Return the (X, Y) coordinate for the center point of the cell that contains the specified text.  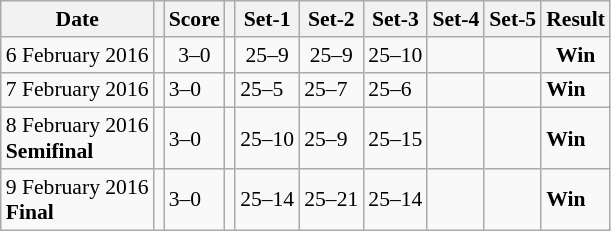
Set-4 (456, 19)
25–6 (395, 90)
Date (78, 19)
25–5 (267, 90)
Set-3 (395, 19)
25–21 (331, 200)
25–7 (331, 90)
9 February 2016Final (78, 200)
Set-2 (331, 19)
6 February 2016 (78, 55)
Set-1 (267, 19)
25–15 (395, 138)
7 February 2016 (78, 90)
Score (194, 19)
Result (576, 19)
Set-5 (512, 19)
8 February 2016Semifinal (78, 138)
